From the cell containing the given text, extract its center point as [x, y] coordinate. 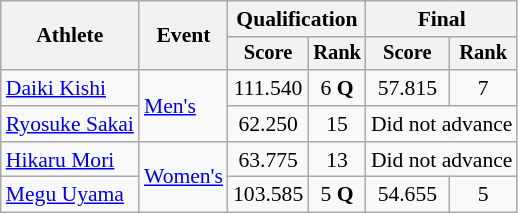
57.815 [408, 88]
13 [337, 160]
103.585 [268, 195]
7 [484, 88]
Daiki Kishi [70, 88]
54.655 [408, 195]
5 Q [337, 195]
Event [184, 36]
Men's [184, 106]
62.250 [268, 124]
Hikaru Mori [70, 160]
Athlete [70, 36]
15 [337, 124]
Women's [184, 178]
6 Q [337, 88]
Ryosuke Sakai [70, 124]
111.540 [268, 88]
Final [442, 19]
63.775 [268, 160]
Megu Uyama [70, 195]
5 [484, 195]
Qualification [297, 19]
